From the cell containing the given text, extract its center point as [X, Y] coordinate. 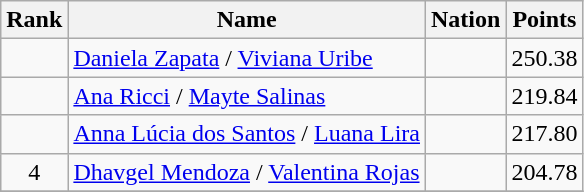
4 [34, 172]
Name [247, 20]
217.80 [544, 134]
Daniela Zapata / Viviana Uribe [247, 58]
Nation [466, 20]
Rank [34, 20]
Dhavgel Mendoza / Valentina Rojas [247, 172]
Anna Lúcia dos Santos / Luana Lira [247, 134]
250.38 [544, 58]
Ana Ricci / Mayte Salinas [247, 96]
Points [544, 20]
219.84 [544, 96]
204.78 [544, 172]
